Determine the [x, y] coordinate at the center of the cell enclosing the given text.  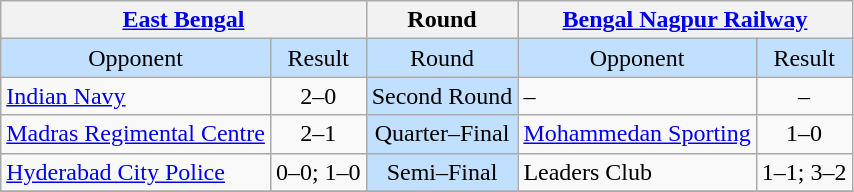
2–0 [318, 96]
Madras Regimental Centre [136, 134]
Mohammedan Sporting [637, 134]
Leaders Club [637, 172]
2–1 [318, 134]
1–1; 3–2 [804, 172]
East Bengal [184, 20]
Second Round [442, 96]
Hyderabad City Police [136, 172]
1–0 [804, 134]
Semi–Final [442, 172]
Quarter–Final [442, 134]
0–0; 1–0 [318, 172]
Indian Navy [136, 96]
Bengal Nagpur Railway [685, 20]
